Determine the [X, Y] coordinate at the center of the cell enclosing the given text.  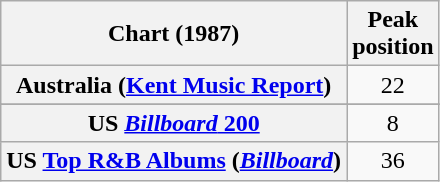
US Billboard 200 [174, 123]
8 [393, 123]
36 [393, 161]
US Top R&B Albums (Billboard) [174, 161]
Australia (Kent Music Report) [174, 85]
22 [393, 85]
Peakposition [393, 34]
Chart (1987) [174, 34]
